Detect which cell encompasses the target text, then output its [X, Y] center coordinate. 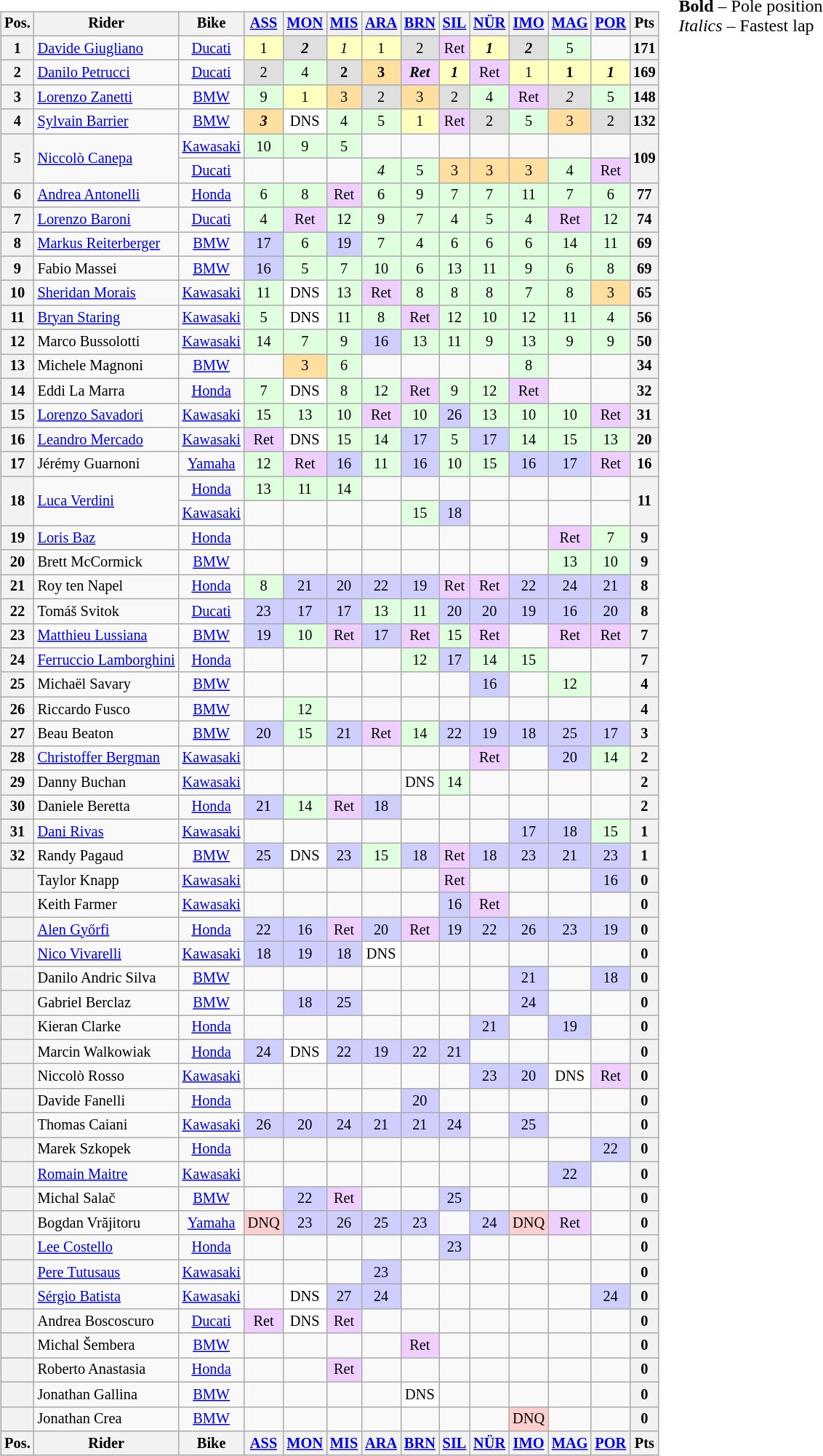
Matthieu Lussiana [106, 636]
169 [644, 73]
Davide Giugliano [106, 48]
Michaël Savary [106, 684]
34 [644, 367]
28 [17, 758]
Brett McCormick [106, 562]
Nico Vivarelli [106, 954]
Jonathan Gallina [106, 1394]
29 [17, 783]
148 [644, 97]
Roberto Anastasia [106, 1370]
Niccolò Rosso [106, 1076]
Michele Magnoni [106, 367]
Michal Šembera [106, 1345]
109 [644, 159]
Danilo Petrucci [106, 73]
Riccardo Fusco [106, 709]
Taylor Knapp [106, 881]
Jérémy Guarnoni [106, 464]
65 [644, 293]
Beau Beaton [106, 734]
Niccolò Canepa [106, 159]
Markus Reiterberger [106, 244]
Tomáš Svitok [106, 611]
Christoffer Bergman [106, 758]
Danilo Andric Silva [106, 978]
Thomas Caiani [106, 1125]
Randy Pagaud [106, 856]
Jonathan Crea [106, 1419]
Loris Baz [106, 537]
Michal Salač [106, 1199]
171 [644, 48]
Dani Rivas [106, 831]
Lorenzo Baroni [106, 220]
Andrea Antonelli [106, 195]
Sheridan Morais [106, 293]
74 [644, 220]
132 [644, 121]
Pere Tutusaus [106, 1272]
56 [644, 318]
Fabio Massei [106, 268]
Andrea Boscoscuro [106, 1321]
Sérgio Batista [106, 1297]
Kieran Clarke [106, 1028]
Eddi La Marra [106, 391]
Marek Szkopek [106, 1150]
50 [644, 342]
Keith Farmer [106, 905]
Luca Verdini [106, 500]
30 [17, 807]
Romain Maitre [106, 1174]
Sylvain Barrier [106, 121]
Gabriel Berclaz [106, 1003]
Danny Buchan [106, 783]
Ferruccio Lamborghini [106, 660]
Lee Costello [106, 1247]
Davide Fanelli [106, 1101]
Leandro Mercado [106, 440]
Marcin Walkowiak [106, 1052]
77 [644, 195]
Bryan Staring [106, 318]
Lorenzo Zanetti [106, 97]
Marco Bussolotti [106, 342]
Roy ten Napel [106, 587]
Alen Győrfi [106, 929]
Lorenzo Savadori [106, 415]
Daniele Beretta [106, 807]
Bogdan Vrăjitoru [106, 1223]
